Pinpoint the cell where the given text exists, returning its [X, Y] midpoint coordinate. 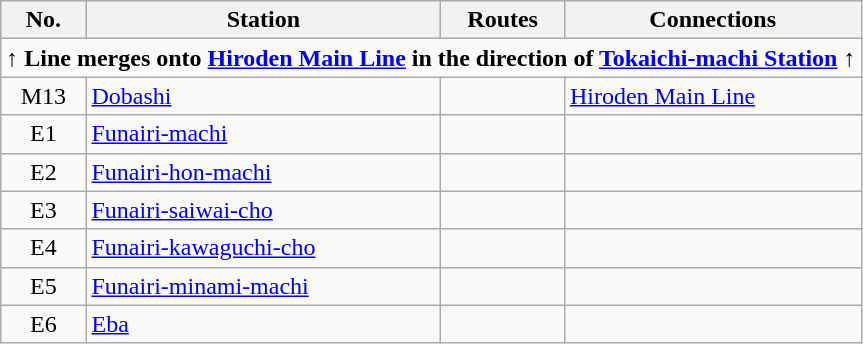
Funairi-machi [264, 134]
Eba [264, 324]
Connections [712, 20]
↑ Line merges onto Hiroden Main Line in the direction of Tokaichi-machi Station ↑ [431, 58]
Routes [502, 20]
E5 [44, 286]
E1 [44, 134]
M13 [44, 96]
Funairi-minami-machi [264, 286]
Dobashi [264, 96]
Hiroden Main Line [712, 96]
E4 [44, 248]
E2 [44, 172]
E6 [44, 324]
Funairi-kawaguchi-cho [264, 248]
Funairi-saiwai-cho [264, 210]
Funairi-hon-machi [264, 172]
Station [264, 20]
No. [44, 20]
E3 [44, 210]
